Capture the cell that displays the provided text and extract its (X, Y) central coordinate. 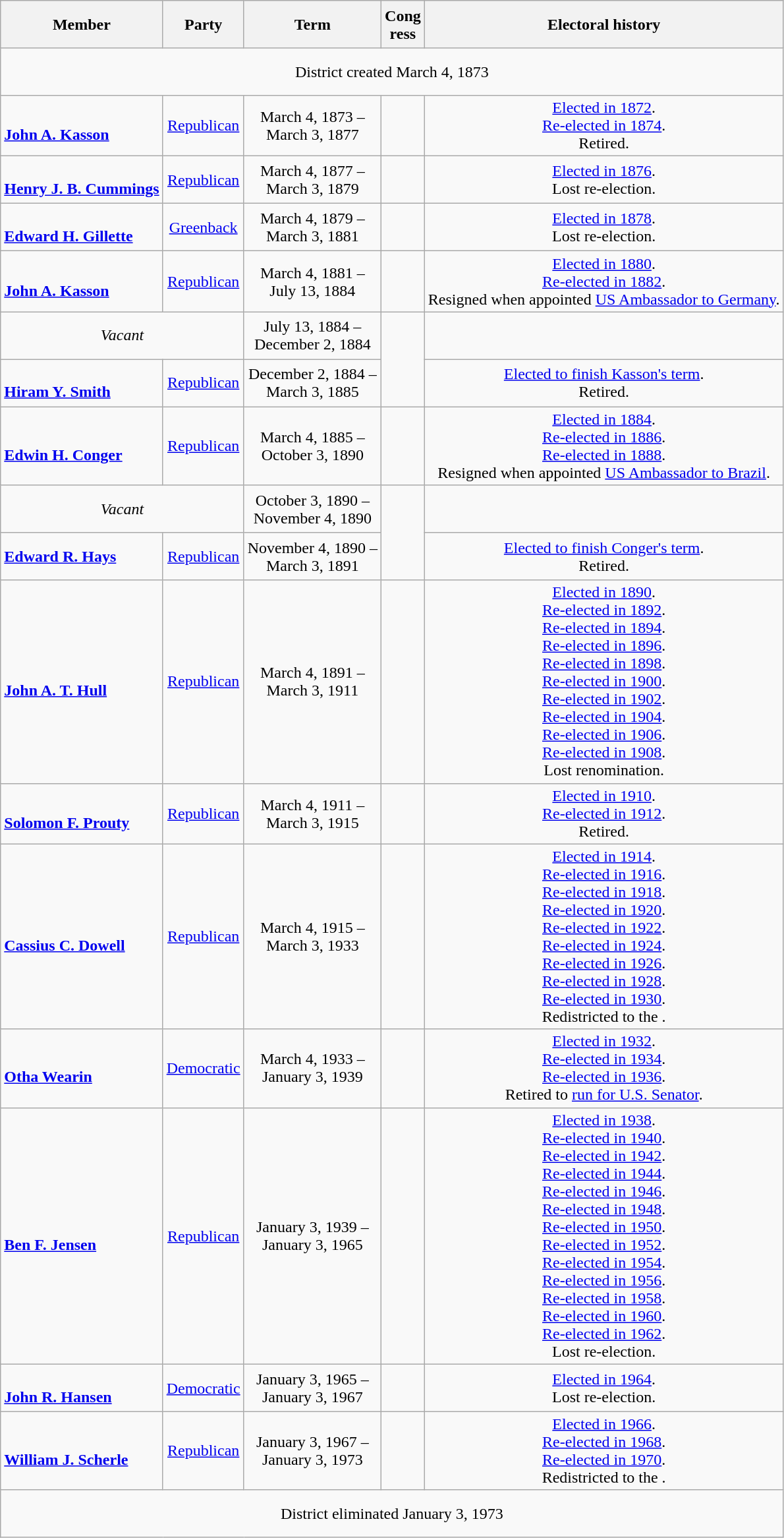
January 3, 1939 –January 3, 1965 (312, 1235)
Greenback (203, 227)
October 3, 1890 – November 4, 1890 (312, 509)
March 4, 1879 –March 3, 1881 (312, 227)
March 4, 1885 –October 3, 1890 (312, 446)
District eliminated January 3, 1973 (392, 1514)
Edwin H. Conger (82, 446)
Edward R. Hays (82, 556)
November 4, 1890 –March 3, 1891 (312, 556)
Ben F. Jensen (82, 1235)
Term (312, 24)
Elected in 1878.Lost re-election. (603, 227)
William J. Scherle (82, 1450)
March 4, 1881 –July 13, 1884 (312, 281)
Cassius C. Dowell (82, 936)
Solomon F. Prouty (82, 813)
District created March 4, 1873 (392, 72)
December 2, 1884 –March 3, 1885 (312, 383)
January 3, 1967 –January 3, 1973 (312, 1450)
Hiram Y. Smith (82, 383)
Elected in 1872.Re-elected in 1874.Retired. (603, 126)
March 4, 1877 –March 3, 1879 (312, 180)
July 13, 1884 – December 2, 1884 (312, 336)
Party (203, 24)
Elected to finish Kasson's term.Retired. (603, 383)
Elected in 1966.Re-elected in 1968.Re-elected in 1970.Redistricted to the . (603, 1450)
Elected in 1910.Re-elected in 1912.Retired. (603, 813)
March 4, 1873 –March 3, 1877 (312, 126)
Henry J. B. Cummings (82, 180)
Edward H. Gillette (82, 227)
January 3, 1965 –January 3, 1967 (312, 1388)
Member (82, 24)
March 4, 1933 –January 3, 1939 (312, 1068)
John A. T. Hull (82, 682)
Electoral history (603, 24)
Elected in 1964.Lost re-election. (603, 1388)
March 4, 1915 –March 3, 1933 (312, 936)
March 4, 1891 –March 3, 1911 (312, 682)
March 4, 1911 –March 3, 1915 (312, 813)
Elected to finish Conger's term.Retired. (603, 556)
Elected in 1880.Re-elected in 1882.Resigned when appointed US Ambassador to Germany. (603, 281)
Elected in 1884.Re-elected in 1886.Re-elected in 1888.Resigned when appointed US Ambassador to Brazil. (603, 446)
John R. Hansen (82, 1388)
Elected in 1932.Re-elected in 1934.Re-elected in 1936.Retired to run for U.S. Senator. (603, 1068)
Otha Wearin (82, 1068)
Elected in 1876.Lost re-election. (603, 180)
Congress (403, 24)
